From the cell containing the given text, extract its center point as (x, y) coordinate. 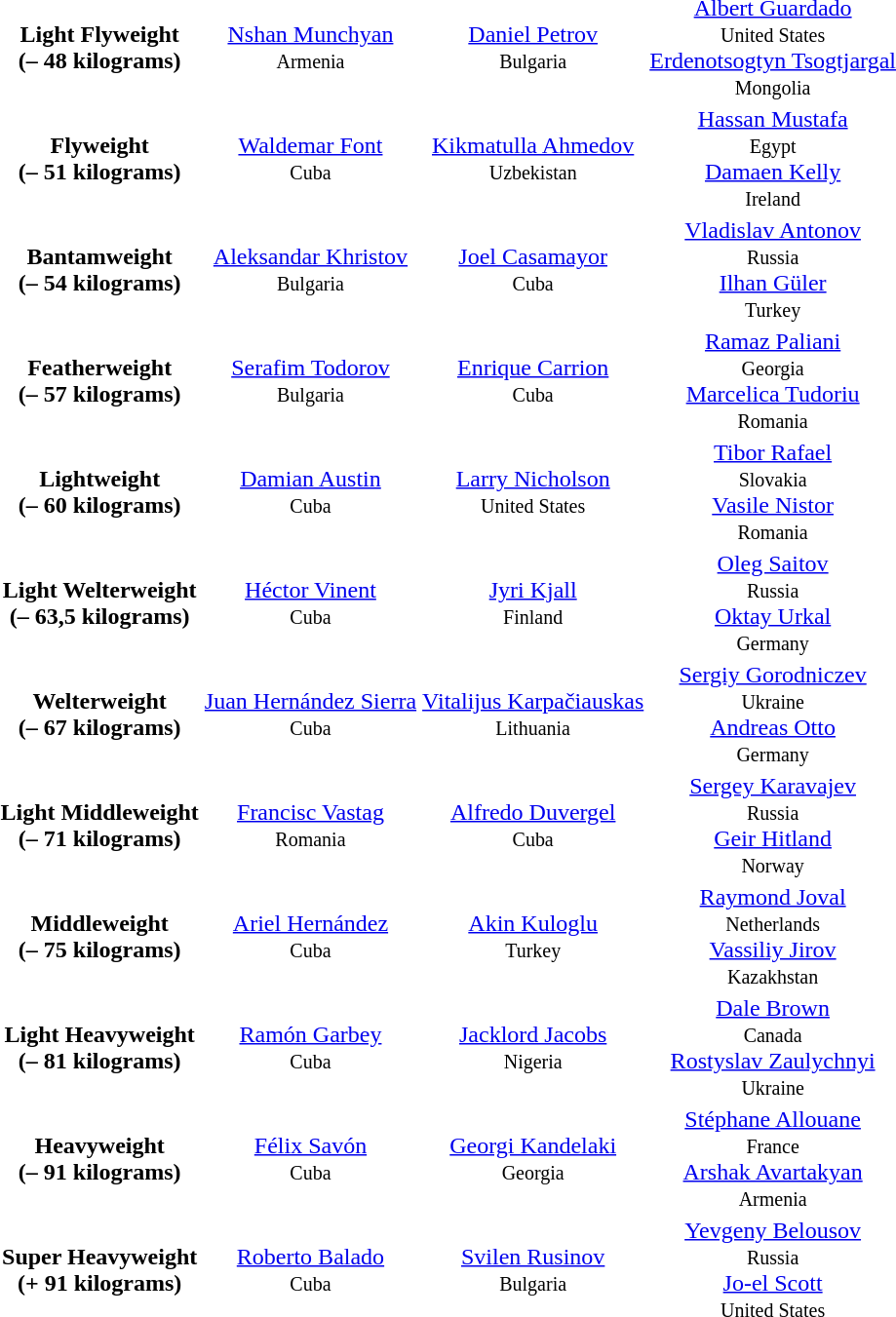
Héctor VinentCuba (310, 602)
Georgi KandelakiGeorgia (533, 1158)
Waldemar FontCuba (310, 158)
Serafim TodorovBulgaria (310, 380)
Francisc VastagRomania (310, 825)
Enrique CarrionCuba (533, 380)
Juan Hernández SierraCuba (310, 714)
Ramón GarbeyCuba (310, 1047)
Joel CasamayorCuba (533, 269)
Alfredo DuvergelCuba (533, 825)
Ariel HernándezCuba (310, 936)
Vitalijus KarpačiauskasLithuania (533, 714)
Kikmatulla AhmedovUzbekistan (533, 158)
Jyri KjallFinland (533, 602)
Jacklord JacobsNigeria (533, 1047)
Aleksandar KhristovBulgaria (310, 269)
Damian AustinCuba (310, 491)
Larry NicholsonUnited States (533, 491)
Félix SavónCuba (310, 1158)
Akin KulogluTurkey (533, 936)
